Search for the cell housing the specified text and yield its (x, y) center coordinate. 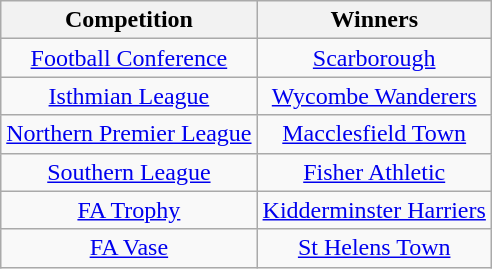
Kidderminster Harriers (374, 210)
Competition (129, 20)
Winners (374, 20)
Macclesfield Town (374, 134)
Fisher Athletic (374, 172)
Scarborough (374, 58)
FA Vase (129, 248)
Isthmian League (129, 96)
St Helens Town (374, 248)
Wycombe Wanderers (374, 96)
Southern League (129, 172)
FA Trophy (129, 210)
Football Conference (129, 58)
Northern Premier League (129, 134)
